Return the [X, Y] coordinate for the center point of the cell that contains the specified text.  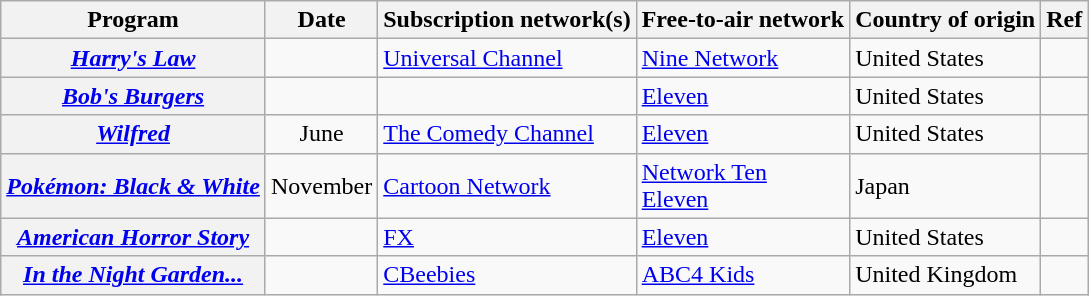
American Horror Story [134, 237]
Japan [946, 186]
United Kingdom [946, 275]
Nine Network [742, 58]
Wilfred [134, 134]
June [321, 134]
Cartoon Network [507, 186]
The Comedy Channel [507, 134]
Ref [1064, 20]
Universal Channel [507, 58]
Network TenEleven [742, 186]
Free-to-air network [742, 20]
In the Night Garden... [134, 275]
Harry's Law [134, 58]
Program [134, 20]
ABC4 Kids [742, 275]
CBeebies [507, 275]
FX [507, 237]
Subscription network(s) [507, 20]
Country of origin [946, 20]
Date [321, 20]
Bob's Burgers [134, 96]
November [321, 186]
Pokémon: Black & White [134, 186]
